Capture the cell that displays the provided text and extract its (X, Y) central coordinate. 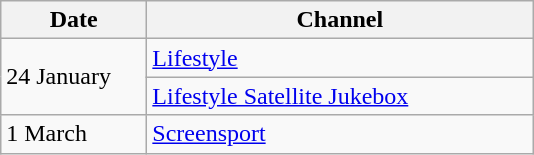
Lifestyle (340, 58)
Lifestyle Satellite Jukebox (340, 96)
Date (74, 20)
Screensport (340, 134)
24 January (74, 77)
Channel (340, 20)
1 March (74, 134)
